Determine the (X, Y) coordinate at the center of the cell enclosing the given text.  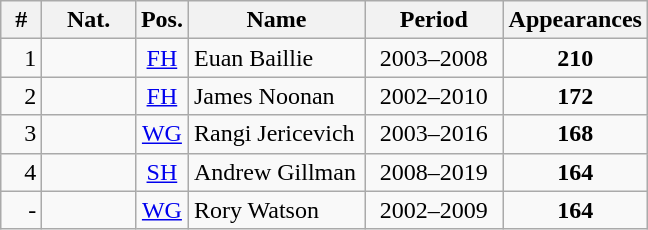
Appearances (575, 20)
2003–2008 (434, 58)
James Noonan (276, 96)
Andrew Gillman (276, 172)
- (22, 210)
Rory Watson (276, 210)
2002–2009 (434, 210)
SH (162, 172)
2008–2019 (434, 172)
210 (575, 58)
2003–2016 (434, 134)
Period (434, 20)
4 (22, 172)
1 (22, 58)
2 (22, 96)
# (22, 20)
Nat. (89, 20)
Name (276, 20)
Euan Baillie (276, 58)
168 (575, 134)
Pos. (162, 20)
Rangi Jericevich (276, 134)
172 (575, 96)
3 (22, 134)
2002–2010 (434, 96)
